For the text-containing cell, return its midpoint in [x, y] coordinate format. 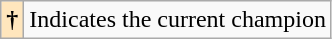
Indicates the current champion [178, 20]
† [12, 20]
